Detect which cell encompasses the target text, then output its (X, Y) center coordinate. 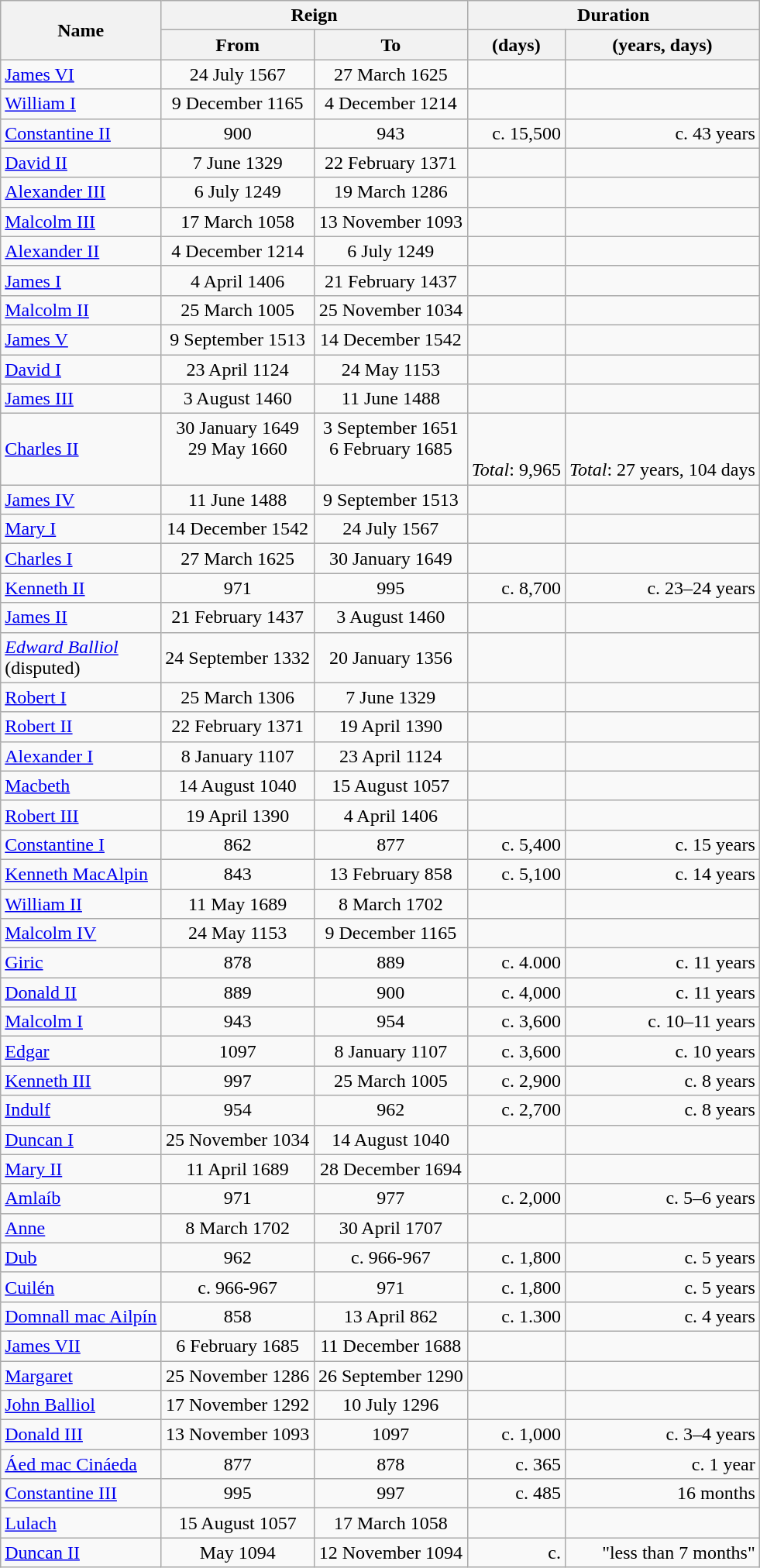
28 December 1694 (390, 1169)
11 December 1688 (390, 1346)
(years, days) (662, 45)
Duncan I (81, 1140)
Amlaíb (81, 1198)
30 January 1649 (390, 559)
3 September 16516 February 1685 (390, 449)
25 March 1306 (238, 697)
Alexander I (81, 756)
c. 4 years (662, 1316)
Donald III (81, 1435)
"less than 7 months" (662, 1553)
c. 2,900 (516, 1081)
Malcolm III (81, 222)
David I (81, 370)
Edward Balliol(disputed) (81, 657)
c. 1 year (662, 1464)
c. 10 years (662, 1051)
Reign (315, 15)
Robert III (81, 815)
John Balliol (81, 1405)
c. (516, 1553)
James II (81, 617)
James I (81, 280)
10 July 1296 (390, 1405)
Donald II (81, 992)
30 January 164929 May 1660 (238, 449)
From (238, 45)
Indulf (81, 1110)
Anne (81, 1228)
Dub (81, 1257)
c. 15,500 (516, 133)
c. 2,700 (516, 1110)
Constantine I (81, 844)
Charles II (81, 449)
c. 15 years (662, 844)
c. 2,000 (516, 1198)
c. 43 years (662, 133)
Malcolm IV (81, 934)
James IV (81, 500)
c. 4.000 (516, 963)
Domnall mac Ailpín (81, 1316)
843 (238, 874)
Malcolm II (81, 310)
William II (81, 904)
Robert II (81, 727)
Total: 9,965 (516, 449)
(days) (516, 45)
12 November 1094 (390, 1553)
Alexander II (81, 251)
13 April 862 (390, 1316)
20 January 1356 (390, 657)
c. 23–24 years (662, 588)
Kenneth III (81, 1081)
11 April 1689 (238, 1169)
19 March 1286 (390, 192)
Kenneth II (81, 588)
c. 1,000 (516, 1435)
11 May 1689 (238, 904)
c. 365 (516, 1464)
c. 8,700 (516, 588)
Total: 27 years, 104 days (662, 449)
Giric (81, 963)
16 months (662, 1494)
c. 3–4 years (662, 1435)
Margaret (81, 1375)
Malcolm I (81, 1022)
Constantine III (81, 1494)
Charles I (81, 559)
c. 5,400 (516, 844)
c. 5–6 years (662, 1198)
c. 4,000 (516, 992)
Áed mac Cináeda (81, 1464)
Constantine II (81, 133)
Alexander III (81, 192)
Duration (614, 15)
William I (81, 104)
24 September 1332 (238, 657)
Name (81, 30)
6 February 1685 (238, 1346)
James III (81, 399)
Macbeth (81, 786)
c. 14 years (662, 874)
13 February 858 (390, 874)
Lulach (81, 1523)
26 September 1290 (390, 1375)
25 November 1286 (238, 1375)
c. 1.300 (516, 1316)
977 (390, 1198)
David II (81, 163)
30 April 1707 (390, 1228)
James V (81, 339)
James VII (81, 1346)
Edgar (81, 1051)
Cuilén (81, 1287)
Robert I (81, 697)
862 (238, 844)
James VI (81, 74)
Duncan II (81, 1553)
c. 485 (516, 1494)
17 November 1292 (238, 1405)
May 1094 (238, 1553)
Mary I (81, 529)
To (390, 45)
858 (238, 1316)
c. 10–11 years (662, 1022)
Mary II (81, 1169)
c. 5,100 (516, 874)
Kenneth MacAlpin (81, 874)
